Extract the [x, y] coordinate from the center of the cell holding the provided text.  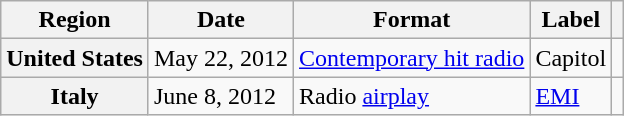
Capitol [571, 58]
June 8, 2012 [220, 96]
Italy [75, 96]
Region [75, 20]
Label [571, 20]
May 22, 2012 [220, 58]
United States [75, 58]
EMI [571, 96]
Format [412, 20]
Radio airplay [412, 96]
Contemporary hit radio [412, 58]
Date [220, 20]
